For the text-containing cell, return its midpoint in [X, Y] coordinate format. 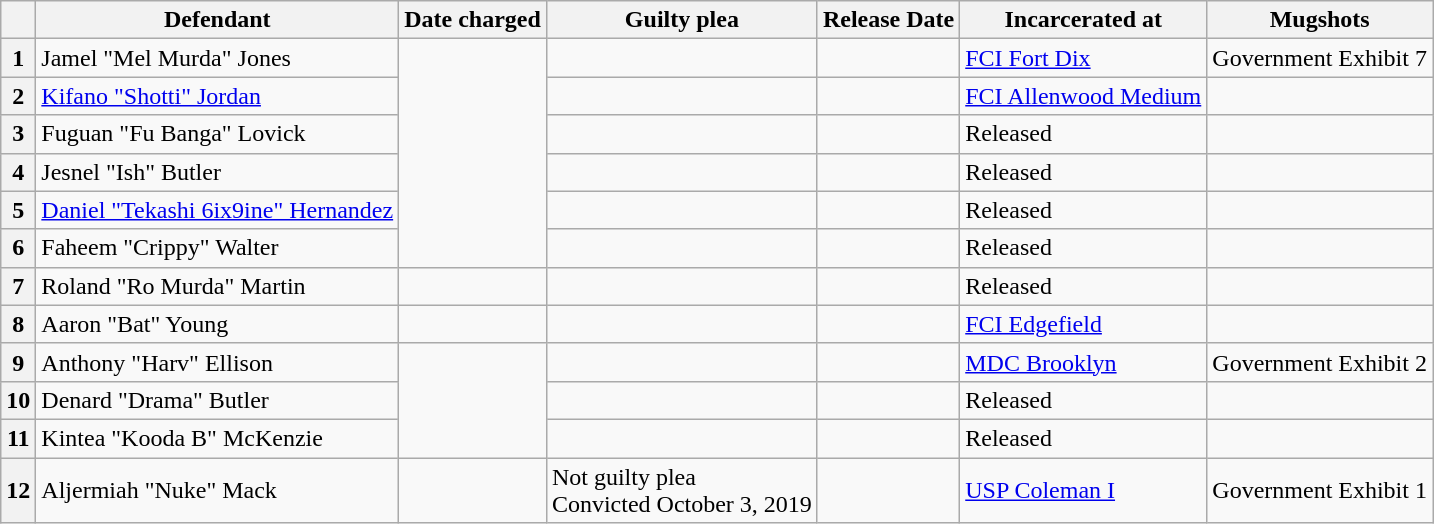
Guilty plea [682, 20]
9 [18, 362]
5 [18, 210]
Government Exhibit 2 [1320, 362]
Roland "Ro Murda" Martin [218, 286]
10 [18, 400]
Defendant [218, 20]
Fuguan "Fu Banga" Lovick [218, 134]
12 [18, 490]
Aaron "Bat" Young [218, 324]
Mugshots [1320, 20]
FCI Edgefield [1084, 324]
Faheem "Crippy" Walter [218, 248]
Denard "Drama" Butler [218, 400]
Jesnel "Ish" Butler [218, 172]
Aljermiah "Nuke" Mack [218, 490]
Not guilty pleaConvicted October 3, 2019 [682, 490]
7 [18, 286]
8 [18, 324]
Release Date [888, 20]
Jamel "Mel Murda" Jones [218, 58]
4 [18, 172]
6 [18, 248]
Daniel "Tekashi 6ix9ine" Hernandez [218, 210]
2 [18, 96]
3 [18, 134]
Kifano "Shotti" Jordan [218, 96]
Kintea "Kooda B" McKenzie [218, 438]
Government Exhibit 7 [1320, 58]
11 [18, 438]
FCI Fort Dix [1084, 58]
FCI Allenwood Medium [1084, 96]
MDC Brooklyn [1084, 362]
Government Exhibit 1 [1320, 490]
1 [18, 58]
USP Coleman I [1084, 490]
Anthony "Harv" Ellison [218, 362]
Incarcerated at [1084, 20]
Date charged [473, 20]
